Return [x, y] of the center of cell containing provided text 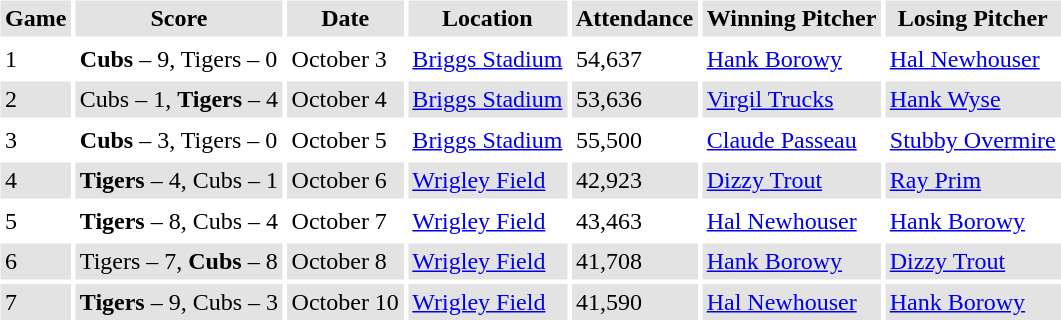
Tigers – 7, Cubs – 8 [178, 262]
Cubs – 9, Tigers – 0 [178, 59]
October 6 [345, 180]
Hank Wyse [972, 100]
54,637 [634, 59]
2 [35, 100]
6 [35, 262]
October 3 [345, 59]
Stubby Overmire [972, 140]
42,923 [634, 180]
Winning Pitcher [792, 18]
Game [35, 18]
October 8 [345, 262]
5 [35, 221]
1 [35, 59]
October 7 [345, 221]
Score [178, 18]
Cubs – 1, Tigers – 4 [178, 100]
55,500 [634, 140]
Attendance [634, 18]
Losing Pitcher [972, 18]
53,636 [634, 100]
Tigers – 9, Cubs – 3 [178, 302]
41,590 [634, 302]
Virgil Trucks [792, 100]
Cubs – 3, Tigers – 0 [178, 140]
Tigers – 4, Cubs – 1 [178, 180]
October 4 [345, 100]
October 5 [345, 140]
Tigers – 8, Cubs – 4 [178, 221]
4 [35, 180]
Ray Prim [972, 180]
Claude Passeau [792, 140]
October 10 [345, 302]
7 [35, 302]
Date [345, 18]
3 [35, 140]
Location [488, 18]
41,708 [634, 262]
43,463 [634, 221]
